Return the [X, Y] coordinate for the center point of the cell that contains the specified text.  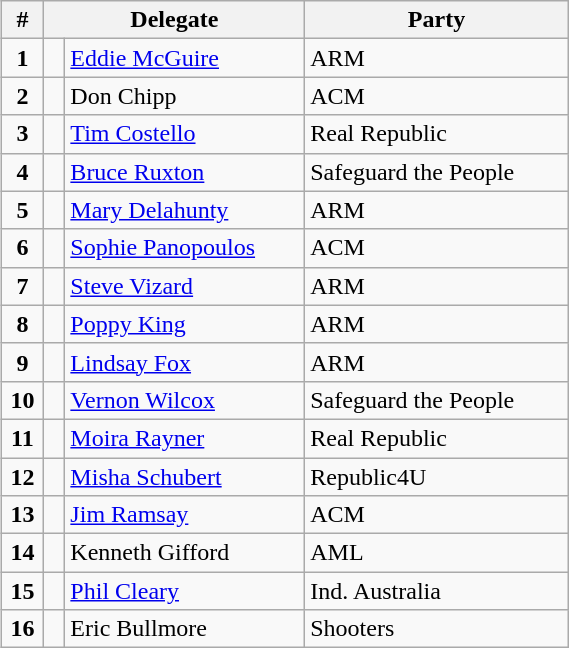
1 [22, 58]
14 [22, 553]
Bruce Ruxton [185, 172]
12 [22, 477]
Delegate [174, 20]
Ind. Australia [437, 591]
4 [22, 172]
16 [22, 629]
6 [22, 248]
Jim Ramsay [185, 515]
Misha Schubert [185, 477]
Eric Bullmore [185, 629]
Shooters [437, 629]
Vernon Wilcox [185, 400]
Steve Vizard [185, 286]
Lindsay Fox [185, 362]
Sophie Panopoulos [185, 248]
11 [22, 438]
2 [22, 96]
AML [437, 553]
Eddie McGuire [185, 58]
Tim Costello [185, 134]
Mary Delahunty [185, 210]
7 [22, 286]
15 [22, 591]
Poppy King [185, 324]
3 [22, 134]
Republic4U [437, 477]
5 [22, 210]
10 [22, 400]
Moira Rayner [185, 438]
Party [437, 20]
8 [22, 324]
# [22, 20]
13 [22, 515]
Don Chipp [185, 96]
9 [22, 362]
Kenneth Gifford [185, 553]
Phil Cleary [185, 591]
